Search for the cell housing the specified text and yield its (x, y) center coordinate. 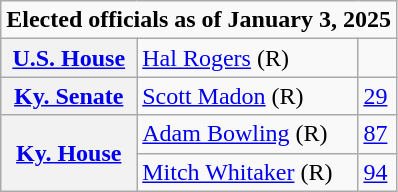
29 (378, 96)
Scott Madon (R) (248, 96)
Mitch Whitaker (R) (248, 172)
Adam Bowling (R) (248, 134)
94 (378, 172)
Ky. House (69, 153)
87 (378, 134)
Hal Rogers (R) (248, 58)
U.S. House (69, 58)
Elected officials as of January 3, 2025 (199, 20)
Ky. Senate (69, 96)
